For the text-containing cell, return its midpoint in (X, Y) coordinate format. 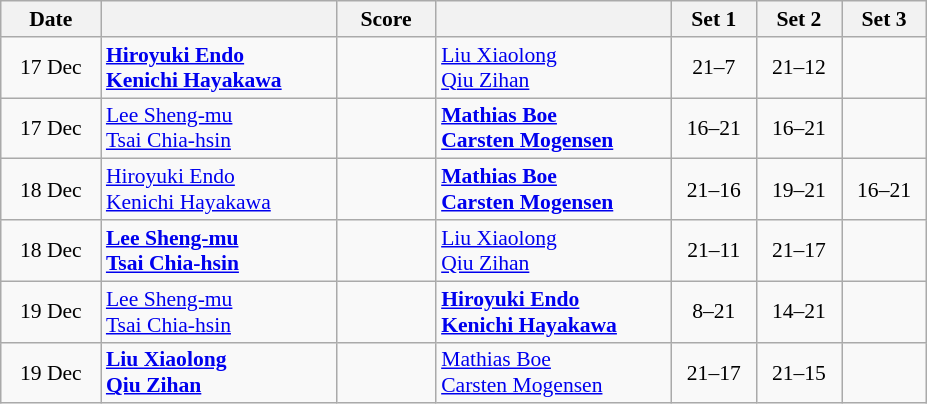
14–21 (798, 312)
21–16 (714, 190)
Set 3 (884, 19)
21–11 (714, 250)
Date (51, 19)
19–21 (798, 190)
21–7 (714, 68)
8–21 (714, 312)
Score (386, 19)
Set 2 (798, 19)
21–12 (798, 68)
Set 1 (714, 19)
21–15 (798, 372)
